Return the (X, Y) coordinate for the center point of the cell that contains the specified text.  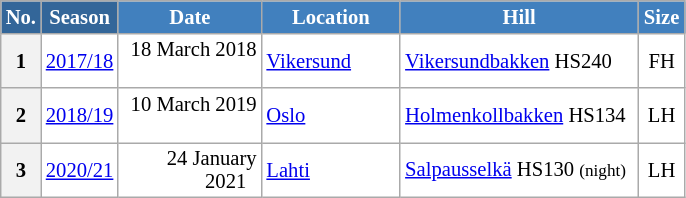
Holmenkollbakken HS134 (519, 116)
Size (662, 16)
Oslo (330, 116)
Vikersund (330, 60)
Vikersundbakken HS240 (519, 60)
3 (21, 170)
2020/21 (80, 170)
No. (21, 16)
Location (330, 16)
1 (21, 60)
FH (662, 60)
18 March 2018 (190, 60)
24 January 2021 (190, 170)
2 (21, 116)
Salpausselkä HS130 (night) (519, 170)
Lahti (330, 170)
Hill (519, 16)
10 March 2019 (190, 116)
2017/18 (80, 60)
2018/19 (80, 116)
Season (80, 16)
Date (190, 16)
